Provide the (x, y) coordinate of the cell's center where the given text is located.  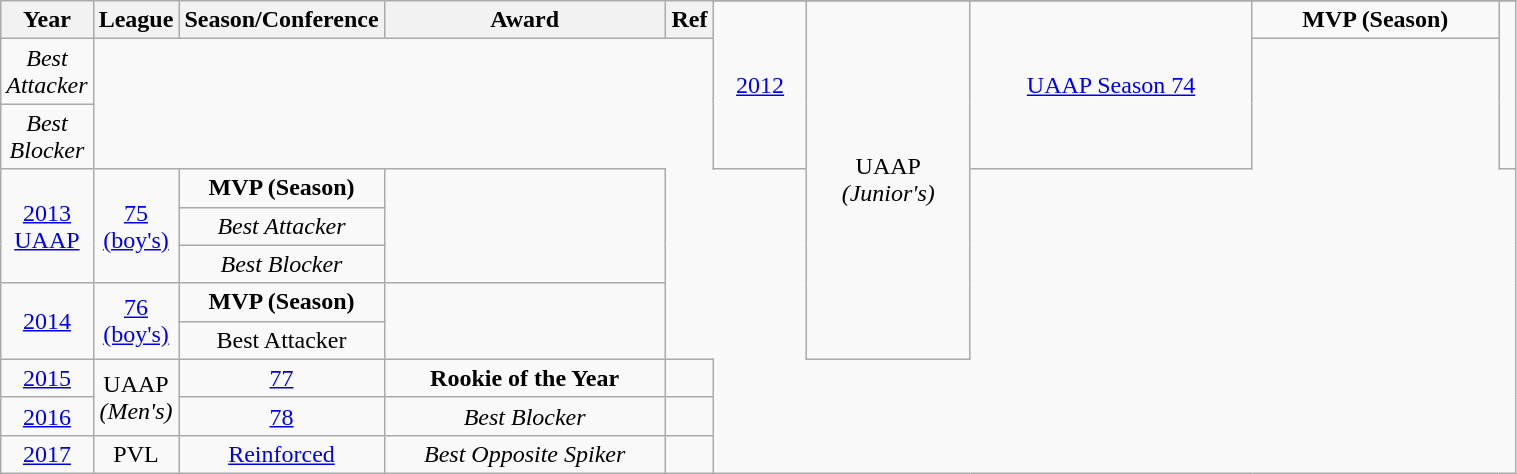
Ref (690, 20)
2015 (47, 378)
UAAP(Junior's) (888, 180)
Season/Conference (282, 20)
75 (boy's) (136, 226)
Rookie of the Year (524, 378)
77 (282, 378)
2013 UAAP (47, 226)
2016 (47, 416)
Award (524, 20)
78 (282, 416)
Year (47, 20)
Best Opposite Spiker (524, 454)
UAAP Season 74 (1111, 85)
UAAP (Men's) (136, 397)
2012 (760, 85)
League (136, 20)
Reinforced (282, 454)
PVL (136, 454)
76 (boy's) (136, 321)
2014 (47, 321)
2017 (47, 454)
